Return the (x, y) coordinate for the center point of the cell that contains the specified text.  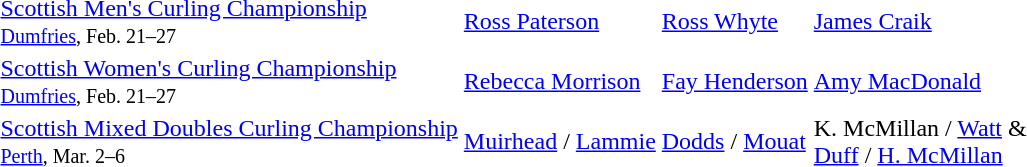
Fay Henderson (734, 82)
Rebecca Morrison (560, 82)
